Search for the cell housing the specified text and yield its (x, y) center coordinate. 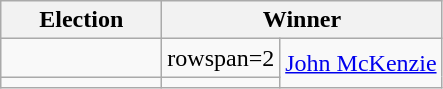
Election (82, 20)
Winner (302, 20)
John McKenzie (361, 64)
rowspan=2 (221, 58)
